For the text-containing cell, return its midpoint in (X, Y) coordinate format. 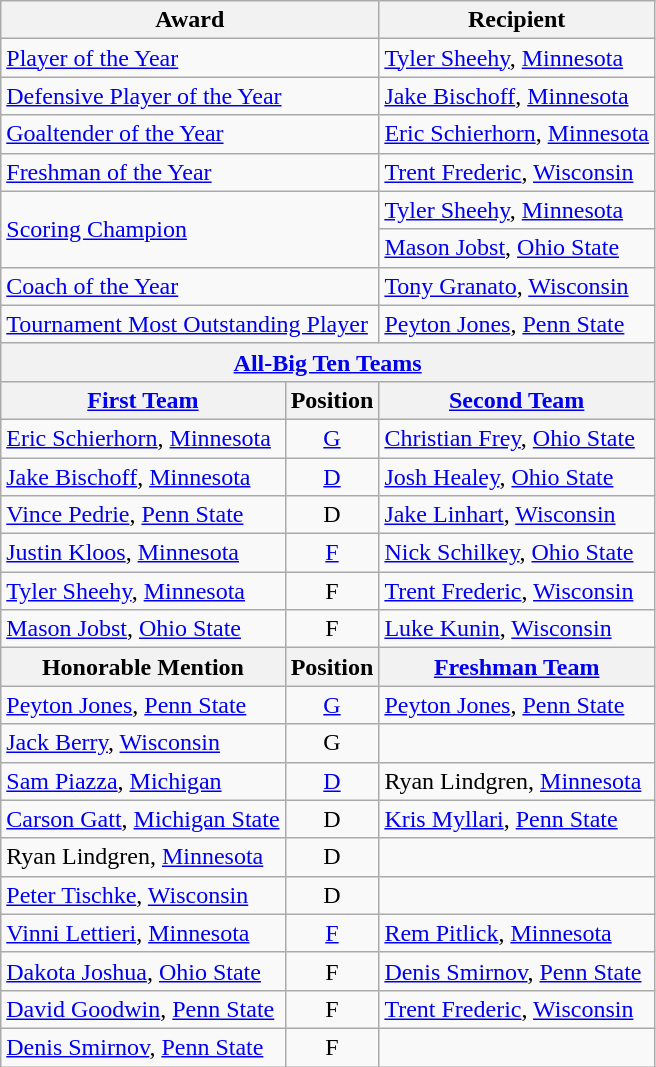
Freshman of the Year (190, 172)
Award (190, 20)
All-Big Ten Teams (328, 362)
Scoring Champion (190, 229)
Rem Pitlick, Minnesota (517, 933)
Justin Kloos, Minnesota (143, 553)
Josh Healey, Ohio State (517, 477)
Player of the Year (190, 58)
Jake Linhart, Wisconsin (517, 515)
Christian Frey, Ohio State (517, 438)
Nick Schilkey, Ohio State (517, 553)
Second Team (517, 400)
Defensive Player of the Year (190, 96)
Freshman Team (517, 667)
Kris Myllari, Penn State (517, 819)
Coach of the Year (190, 286)
Goaltender of the Year (190, 134)
David Goodwin, Penn State (143, 1009)
Tournament Most Outstanding Player (190, 324)
Vinni Lettieri, Minnesota (143, 933)
Dakota Joshua, Ohio State (143, 971)
Luke Kunin, Wisconsin (517, 629)
Recipient (517, 20)
Carson Gatt, Michigan State (143, 819)
First Team (143, 400)
Peter Tischke, Wisconsin (143, 895)
Jack Berry, Wisconsin (143, 743)
Vince Pedrie, Penn State (143, 515)
Tony Granato, Wisconsin (517, 286)
Honorable Mention (143, 667)
Sam Piazza, Michigan (143, 781)
